Pinpoint the cell where the given text exists, returning its [x, y] midpoint coordinate. 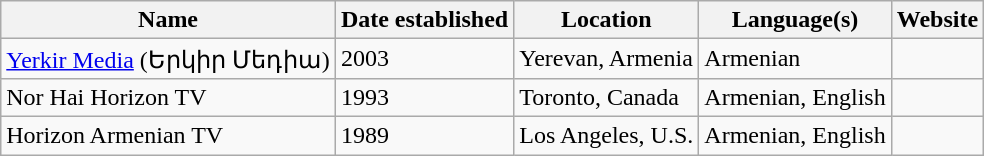
2003 [424, 59]
Website [937, 20]
Horizon Armenian TV [168, 135]
Nor Hai Horizon TV [168, 97]
Los Angeles, U.S. [606, 135]
Language(s) [795, 20]
Name [168, 20]
Armenian [795, 59]
Date established [424, 20]
1989 [424, 135]
Yerevan, Armenia [606, 59]
1993 [424, 97]
Location [606, 20]
Yerkir Media (Երկիր Մեդիա) [168, 59]
Toronto, Canada [606, 97]
